Find where the given text appears and provide that cell's center as (x, y) coordinate. 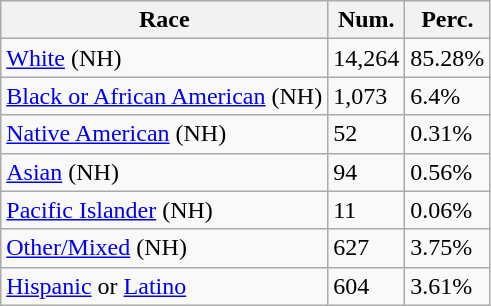
627 (366, 248)
85.28% (448, 58)
Hispanic or Latino (164, 286)
Black or African American (NH) (164, 96)
6.4% (448, 96)
Num. (366, 20)
0.56% (448, 172)
White (NH) (164, 58)
11 (366, 210)
Perc. (448, 20)
14,264 (366, 58)
Other/Mixed (NH) (164, 248)
Race (164, 20)
Native American (NH) (164, 134)
1,073 (366, 96)
3.61% (448, 286)
Pacific Islander (NH) (164, 210)
0.31% (448, 134)
3.75% (448, 248)
94 (366, 172)
Asian (NH) (164, 172)
604 (366, 286)
52 (366, 134)
0.06% (448, 210)
